Find where the given text appears and provide that cell's center as [X, Y] coordinate. 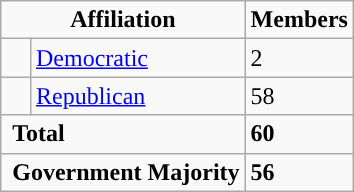
2 [299, 58]
58 [299, 96]
Republican [138, 96]
Democratic [138, 58]
Government Majority [123, 172]
56 [299, 172]
Affiliation [123, 20]
Members [299, 20]
Total [123, 134]
60 [299, 134]
